Determine the [x, y] coordinate at the center of the cell enclosing the given text.  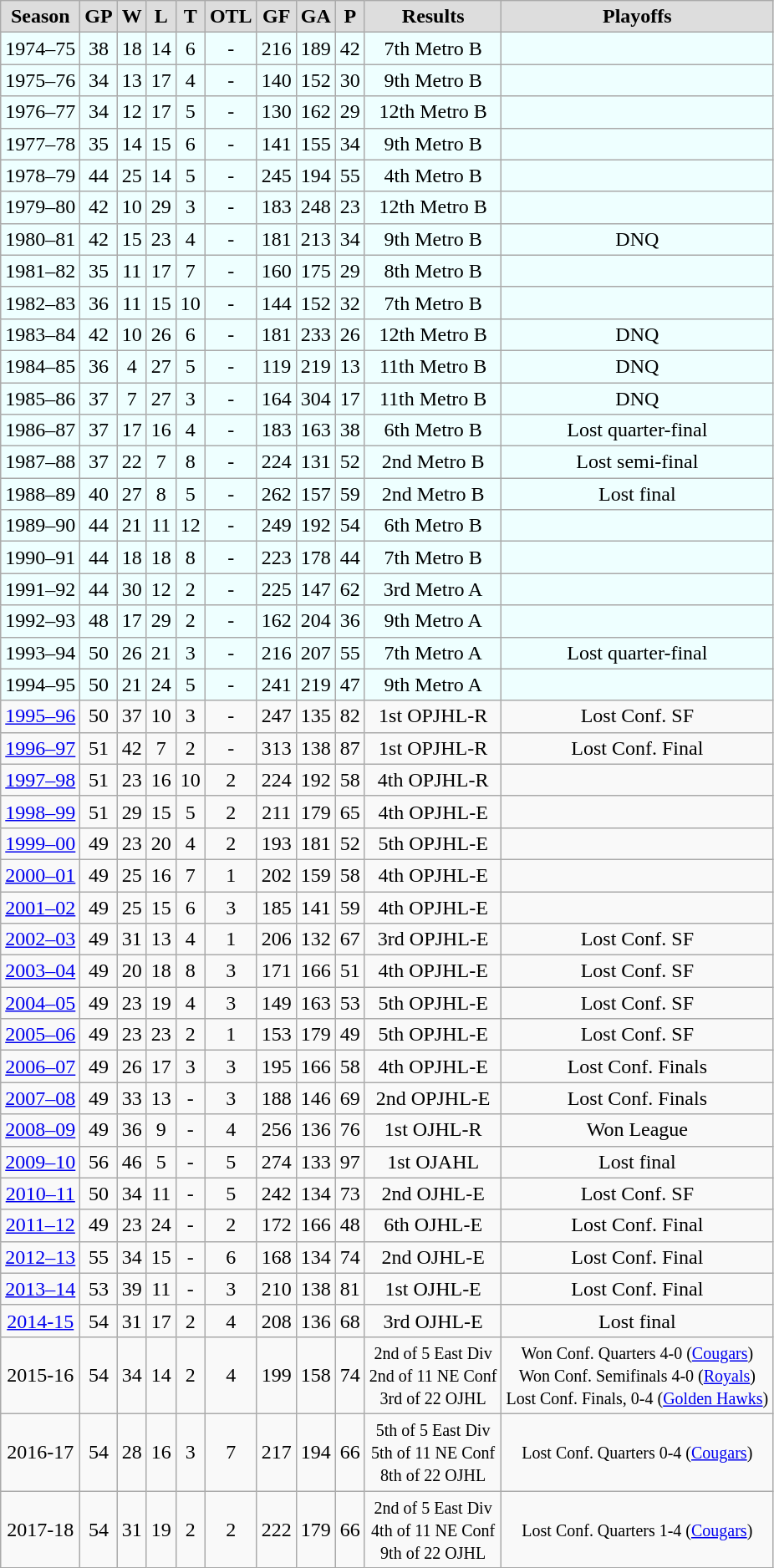
7th Metro A [433, 653]
2nd OPJHL-E [433, 1098]
GF [276, 17]
1994–95 [40, 685]
164 [276, 399]
204 [316, 621]
188 [276, 1098]
1982–83 [40, 303]
140 [276, 80]
6th OJHL-E [433, 1225]
33 [132, 1098]
225 [276, 589]
2005–06 [40, 1035]
130 [276, 112]
4th Metro B [433, 176]
81 [349, 1289]
2007–08 [40, 1098]
32 [349, 303]
119 [276, 366]
4th OPJHL-R [433, 780]
W [132, 17]
P [349, 17]
67 [349, 939]
233 [316, 334]
T [191, 17]
L [160, 17]
1999–00 [40, 843]
3rd OPJHL-E [433, 939]
62 [349, 589]
OTL [231, 17]
39 [132, 1289]
5th of 5 East Div5th of 11 NE Conf8th of 22 OJHL [433, 1452]
172 [276, 1225]
2002–03 [40, 939]
1976–77 [40, 112]
Won League [637, 1130]
248 [316, 207]
247 [276, 716]
68 [349, 1321]
262 [276, 494]
131 [316, 462]
Lost Conf. Quarters 1-4 (Cougars) [637, 1530]
185 [276, 907]
65 [349, 812]
202 [276, 875]
1993–94 [40, 653]
56 [99, 1162]
2nd of 5 East Div4th of 11 NE Conf9th of 22 OJHL [433, 1530]
313 [276, 748]
1990–91 [40, 557]
28 [132, 1452]
1st OJHL-R [433, 1130]
1983–84 [40, 334]
213 [316, 239]
206 [276, 939]
Playoffs [637, 17]
158 [316, 1375]
47 [349, 685]
1981–82 [40, 271]
132 [316, 939]
217 [276, 1452]
304 [316, 399]
8th Metro B [433, 271]
153 [276, 1035]
242 [276, 1194]
2006–07 [40, 1067]
135 [316, 716]
2009–10 [40, 1162]
1995–96 [40, 716]
87 [349, 748]
146 [316, 1098]
2016-17 [40, 1452]
2001–02 [40, 907]
1998–99 [40, 812]
149 [276, 1003]
274 [276, 1162]
22 [132, 462]
76 [349, 1130]
1974–75 [40, 48]
245 [276, 176]
1980–81 [40, 239]
9 [160, 1130]
Lost Conf. Quarters 0-4 (Cougars) [637, 1452]
2008–09 [40, 1130]
210 [276, 1289]
211 [276, 812]
Lost semi-final [637, 462]
2014-15 [40, 1321]
1992–93 [40, 621]
1975–76 [40, 80]
1987–88 [40, 462]
171 [276, 971]
GP [99, 17]
1st OJAHL [433, 1162]
1997–98 [40, 780]
2nd of 5 East Div2nd of 11 NE Conf3rd of 22 OJHL [433, 1375]
2012–13 [40, 1257]
223 [276, 557]
208 [276, 1321]
2004–05 [40, 1003]
199 [276, 1375]
189 [316, 48]
241 [276, 685]
133 [316, 1162]
3rd Metro A [433, 589]
40 [99, 494]
1988–89 [40, 494]
256 [276, 1130]
2003–04 [40, 971]
222 [276, 1530]
1979–80 [40, 207]
Won Conf. Quarters 4-0 (Cougars)Won Conf. Semifinals 4-0 (Royals)Lost Conf. Finals, 0-4 (Golden Hawks) [637, 1375]
2010–11 [40, 1194]
1977–78 [40, 144]
Results [433, 17]
3rd OJHL-E [433, 1321]
1996–97 [40, 748]
195 [276, 1067]
1986–87 [40, 430]
193 [276, 843]
178 [316, 557]
168 [276, 1257]
Season [40, 17]
97 [349, 1162]
2017-18 [40, 1530]
159 [316, 875]
46 [132, 1162]
207 [316, 653]
1984–85 [40, 366]
1985–86 [40, 399]
73 [349, 1194]
1991–92 [40, 589]
82 [349, 716]
69 [349, 1098]
157 [316, 494]
2011–12 [40, 1225]
2013–14 [40, 1289]
1st OJHL-E [433, 1289]
175 [316, 271]
249 [276, 526]
144 [276, 303]
155 [316, 144]
1989–90 [40, 526]
2015-16 [40, 1375]
160 [276, 271]
1978–79 [40, 176]
GA [316, 17]
2000–01 [40, 875]
147 [316, 589]
